Scan for the cell matching the given text and deliver its [X, Y] coordinate at center. 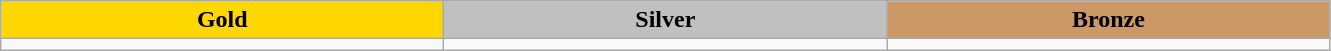
Bronze [1108, 20]
Gold [222, 20]
Silver [666, 20]
